Identify which cell holds the provided text, then report its [X, Y] central coordinate. 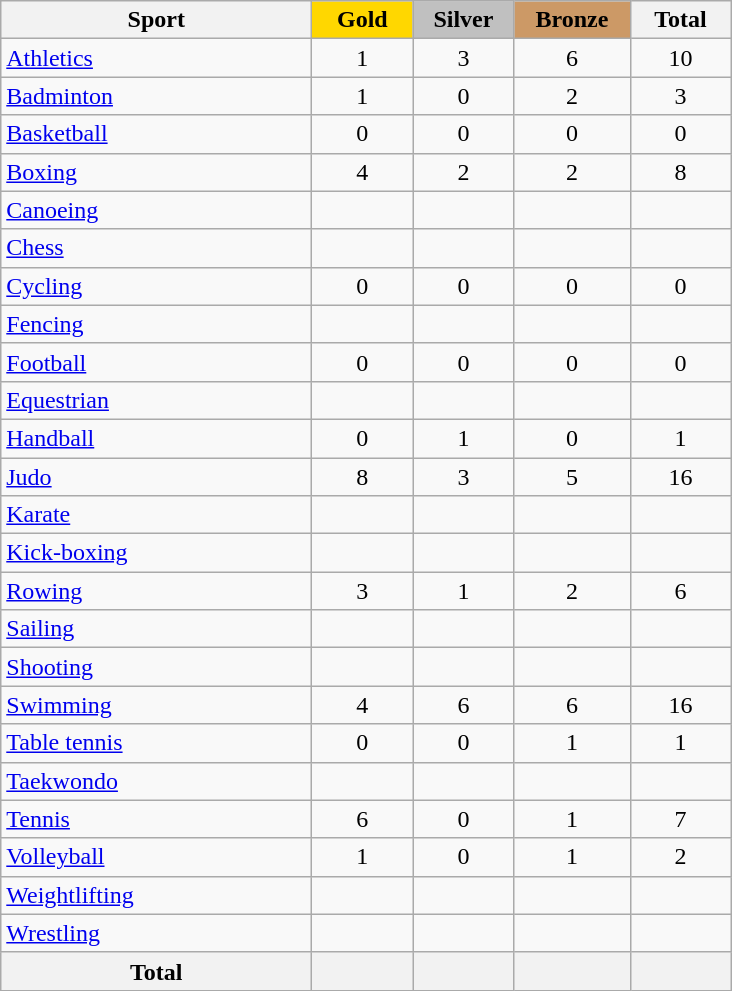
7 [680, 819]
Wrestling [156, 933]
Taekwondo [156, 781]
Chess [156, 248]
Volleyball [156, 857]
Bronze [572, 20]
Athletics [156, 58]
Weightlifting [156, 895]
Boxing [156, 172]
Kick-boxing [156, 553]
5 [572, 477]
10 [680, 58]
Judo [156, 477]
Shooting [156, 667]
Sailing [156, 629]
Table tennis [156, 743]
Tennis [156, 819]
Swimming [156, 705]
Handball [156, 438]
Sport [156, 20]
Silver [464, 20]
Equestrian [156, 400]
Cycling [156, 286]
Fencing [156, 324]
Canoeing [156, 210]
Rowing [156, 591]
Gold [362, 20]
Badminton [156, 96]
Karate [156, 515]
Football [156, 362]
Basketball [156, 134]
